Scan for the cell matching the given text and deliver its (X, Y) coordinate at center. 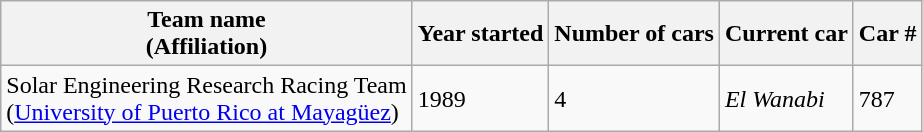
Team name(Affiliation) (206, 34)
Car # (888, 34)
4 (634, 98)
Current car (786, 34)
787 (888, 98)
Solar Engineering Research Racing Team(University of Puerto Rico at Mayagüez) (206, 98)
1989 (480, 98)
El Wanabi (786, 98)
Number of cars (634, 34)
Year started (480, 34)
